Scan for the cell matching the given text and deliver its [X, Y] coordinate at center. 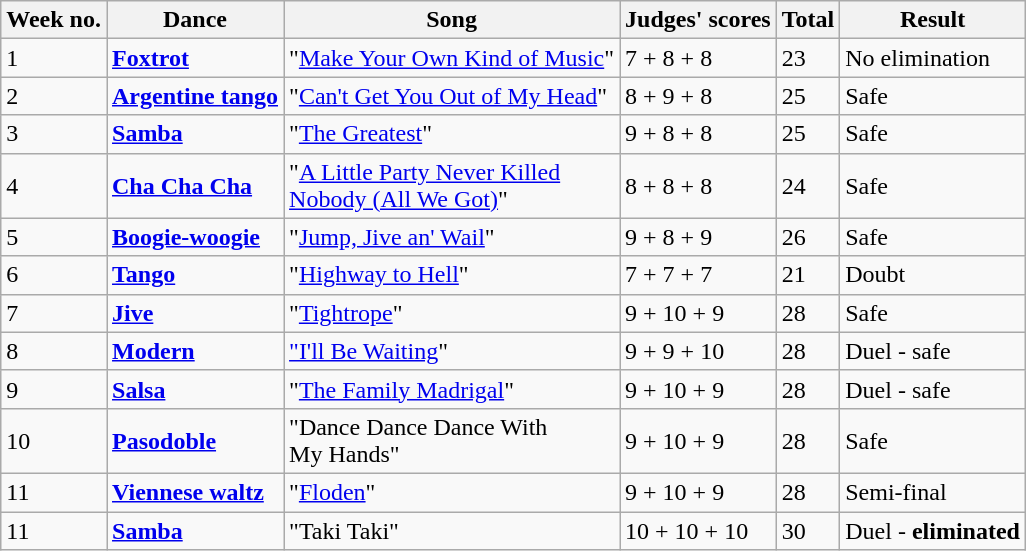
30 [808, 531]
7 [54, 313]
"A Little Party Never KilledNobody (All We Got)" [452, 186]
7 + 7 + 7 [698, 275]
8 + 9 + 8 [698, 96]
7 + 8 + 8 [698, 58]
Dance [194, 20]
"Jump, Jive an' Wail" [452, 237]
"Highway to Hell" [452, 275]
Cha Cha Cha [194, 186]
Argentine tango [194, 96]
6 [54, 275]
Judges' scores [698, 20]
Boogie-woogie [194, 237]
No elimination [933, 58]
"The Greatest" [452, 134]
Total [808, 20]
Viennese waltz [194, 492]
Doubt [933, 275]
8 [54, 351]
"Dance Dance Dance WithMy Hands" [452, 440]
"Taki Taki" [452, 531]
9 + 9 + 10 [698, 351]
Jive [194, 313]
"Make Your Own Kind of Music" [452, 58]
Pasodoble [194, 440]
5 [54, 237]
3 [54, 134]
4 [54, 186]
26 [808, 237]
9 + 8 + 9 [698, 237]
24 [808, 186]
"Can't Get You Out of My Head" [452, 96]
21 [808, 275]
2 [54, 96]
1 [54, 58]
"I'll Be Waiting" [452, 351]
8 + 8 + 8 [698, 186]
Song [452, 20]
"Floden" [452, 492]
Tango [194, 275]
Week no. [54, 20]
10 + 10 + 10 [698, 531]
"The Family Madrigal" [452, 389]
Salsa [194, 389]
23 [808, 58]
Duel - eliminated [933, 531]
9 [54, 389]
10 [54, 440]
Foxtrot [194, 58]
"Tightrope" [452, 313]
Modern [194, 351]
Result [933, 20]
Semi-final [933, 492]
9 + 8 + 8 [698, 134]
